From the cell containing the given text, extract its center point as (X, Y) coordinate. 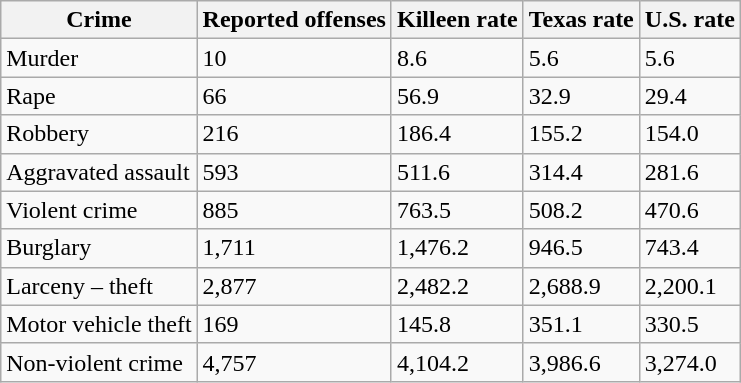
1,711 (294, 248)
Murder (99, 58)
Robbery (99, 134)
2,482.2 (457, 286)
154.0 (690, 134)
186.4 (457, 134)
743.4 (690, 248)
351.1 (581, 324)
145.8 (457, 324)
1,476.2 (457, 248)
Rape (99, 96)
330.5 (690, 324)
2,877 (294, 286)
2,200.1 (690, 286)
Texas rate (581, 20)
Burglary (99, 248)
216 (294, 134)
32.9 (581, 96)
4,757 (294, 362)
Reported offenses (294, 20)
155.2 (581, 134)
66 (294, 96)
2,688.9 (581, 286)
Larceny – theft (99, 286)
Crime (99, 20)
511.6 (457, 172)
Killeen rate (457, 20)
56.9 (457, 96)
763.5 (457, 210)
281.6 (690, 172)
Violent crime (99, 210)
508.2 (581, 210)
593 (294, 172)
Aggravated assault (99, 172)
470.6 (690, 210)
Motor vehicle theft (99, 324)
169 (294, 324)
29.4 (690, 96)
946.5 (581, 248)
314.4 (581, 172)
4,104.2 (457, 362)
885 (294, 210)
U.S. rate (690, 20)
10 (294, 58)
Non-violent crime (99, 362)
8.6 (457, 58)
3,274.0 (690, 362)
3,986.6 (581, 362)
